Scan for the cell matching the given text and deliver its (X, Y) coordinate at center. 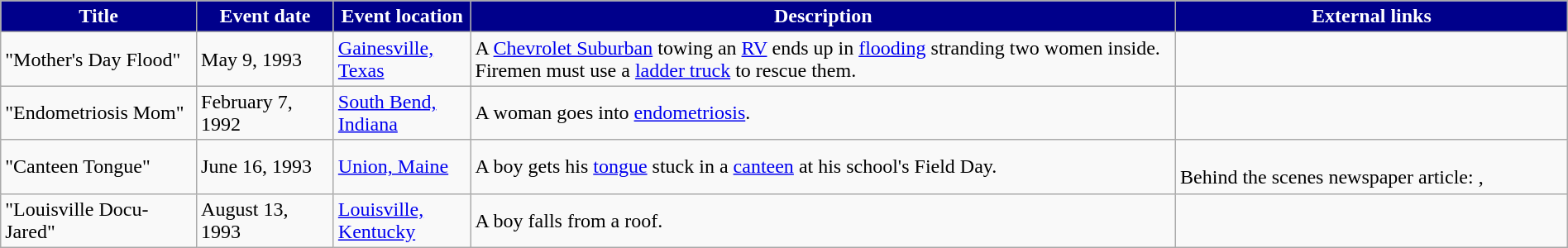
Event location (402, 17)
Louisville, Kentucky (402, 220)
"Canteen Tongue" (99, 167)
Event date (265, 17)
May 9, 1993 (265, 60)
Description (824, 17)
"Mother's Day Flood" (99, 60)
A boy gets his tongue stuck in a canteen at his school's Field Day. (824, 167)
"Louisville Docu-Jared" (99, 220)
A woman goes into endometriosis. (824, 112)
February 7, 1992 (265, 112)
External links (1372, 17)
Title (99, 17)
South Bend, Indiana (402, 112)
June 16, 1993 (265, 167)
"Endometriosis Mom" (99, 112)
Union, Maine (402, 167)
A Chevrolet Suburban towing an RV ends up in flooding stranding two women inside. Firemen must use a ladder truck to rescue them. (824, 60)
Gainesville, Texas (402, 60)
August 13, 1993 (265, 220)
A boy falls from a roof. (824, 220)
Behind the scenes newspaper article: , (1331, 167)
